Identify which cell holds the provided text, then report its [x, y] central coordinate. 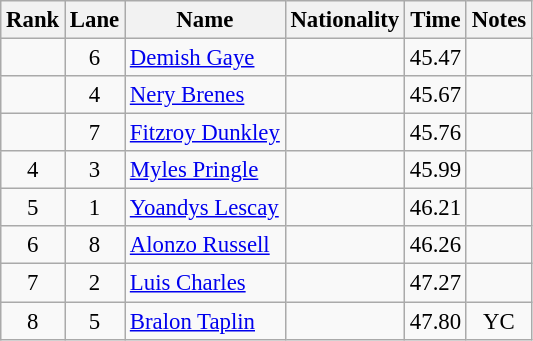
46.26 [436, 245]
Name [206, 20]
45.99 [436, 170]
Demish Gaye [206, 58]
Yoandys Lescay [206, 208]
47.80 [436, 321]
Luis Charles [206, 283]
Bralon Taplin [206, 321]
Fitzroy Dunkley [206, 133]
Nationality [344, 20]
Nery Brenes [206, 95]
Alonzo Russell [206, 245]
46.21 [436, 208]
Notes [498, 20]
3 [95, 170]
Lane [95, 20]
Time [436, 20]
2 [95, 283]
45.67 [436, 95]
45.76 [436, 133]
1 [95, 208]
45.47 [436, 58]
Rank [33, 20]
YC [498, 321]
47.27 [436, 283]
Myles Pringle [206, 170]
